From the cell containing the given text, extract its center point as (X, Y) coordinate. 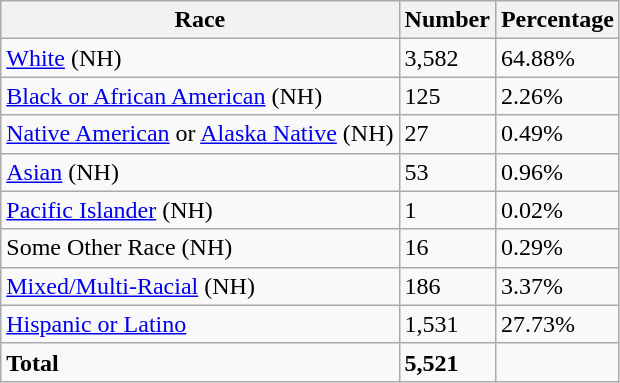
125 (447, 96)
186 (447, 286)
2.26% (557, 96)
1,531 (447, 324)
Mixed/Multi-Racial (NH) (200, 286)
0.02% (557, 210)
Black or African American (NH) (200, 96)
1 (447, 210)
Asian (NH) (200, 172)
3.37% (557, 286)
27.73% (557, 324)
Pacific Islander (NH) (200, 210)
Percentage (557, 20)
Hispanic or Latino (200, 324)
0.29% (557, 248)
Number (447, 20)
Some Other Race (NH) (200, 248)
53 (447, 172)
3,582 (447, 58)
0.49% (557, 134)
27 (447, 134)
Native American or Alaska Native (NH) (200, 134)
5,521 (447, 362)
64.88% (557, 58)
Race (200, 20)
Total (200, 362)
16 (447, 248)
White (NH) (200, 58)
0.96% (557, 172)
